Identify which cell holds the provided text, then report its (X, Y) central coordinate. 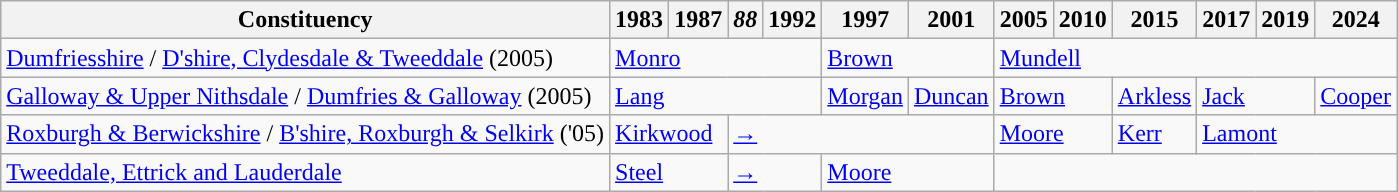
2017 (1226, 20)
Morgan (866, 96)
Monro (716, 58)
Kerr (1154, 134)
Jack (1256, 96)
1983 (640, 20)
Kirkwood (669, 134)
1997 (866, 20)
Lamont (1297, 134)
2001 (951, 20)
88 (746, 20)
Dumfriesshire / D'shire, Clydesdale & Tweeddale (2005) (306, 58)
Cooper (1356, 96)
2010 (1082, 20)
Mundell (1195, 58)
2015 (1154, 20)
Galloway & Upper Nithsdale / Dumfries & Galloway (2005) (306, 96)
1992 (792, 20)
Arkless (1154, 96)
Lang (716, 96)
Roxburgh & Berwickshire / B'shire, Roxburgh & Selkirk ('05) (306, 134)
Constituency (306, 20)
Steel (669, 172)
2024 (1356, 20)
2019 (1286, 20)
Duncan (951, 96)
Tweeddale, Ettrick and Lauderdale (306, 172)
2005 (1024, 20)
1987 (698, 20)
